Determine the [x, y] coordinate at the center of the cell enclosing the given text.  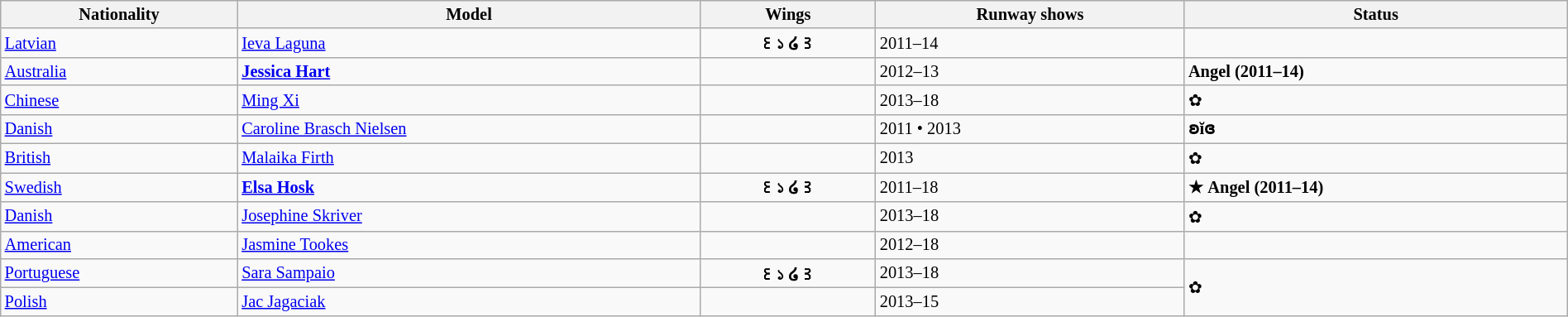
Ming Xi [468, 99]
Elsa Hosk [468, 187]
Caroline Brasch Nielsen [468, 129]
Status [1376, 14]
★ Angel (2011–14) [1376, 187]
Runway shows [1030, 14]
2013 [1030, 157]
Swedish [119, 187]
2011 • 2013 [1030, 129]
Nationality [119, 14]
British [119, 157]
Ieva Laguna [468, 43]
2012–18 [1030, 245]
2013–15 [1030, 301]
Jac Jagaciak [468, 301]
Malaika Firth [468, 157]
Latvian [119, 43]
Portuguese [119, 273]
Sara Sampaio [468, 273]
Australia [119, 71]
Polish [119, 301]
American [119, 245]
Jessica Hart [468, 71]
Chinese [119, 99]
Model [468, 14]
2012–13 [1030, 71]
2011–14 [1030, 43]
Wings [788, 14]
Jasmine Tookes [468, 245]
2011–18 [1030, 187]
Josephine Skriver [468, 215]
Angel (2011–14) [1376, 71]
ʚĭɞ [1376, 129]
